Extract the [x, y] coordinate from the center of the cell holding the provided text.  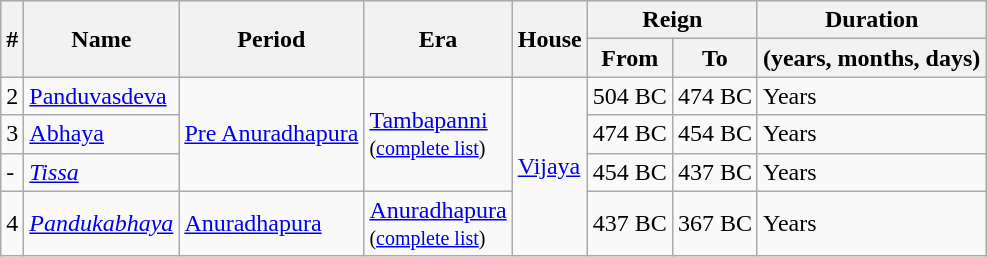
Period [272, 39]
Anuradhapura(complete list) [438, 224]
- [12, 172]
Pandukabhaya [102, 224]
Tissa [102, 172]
(years, months, days) [871, 58]
# [12, 39]
Anuradhapura [272, 224]
Tambapanni(complete list) [438, 134]
To [714, 58]
Vijaya [550, 166]
Name [102, 39]
From [630, 58]
House [550, 39]
Panduvasdeva [102, 96]
4 [12, 224]
Abhaya [102, 134]
Era [438, 39]
Reign [672, 20]
2 [12, 96]
3 [12, 134]
Pre Anuradhapura [272, 134]
504 BC [630, 96]
Duration [871, 20]
367 BC [714, 224]
